For the text-containing cell, return its midpoint in (X, Y) coordinate format. 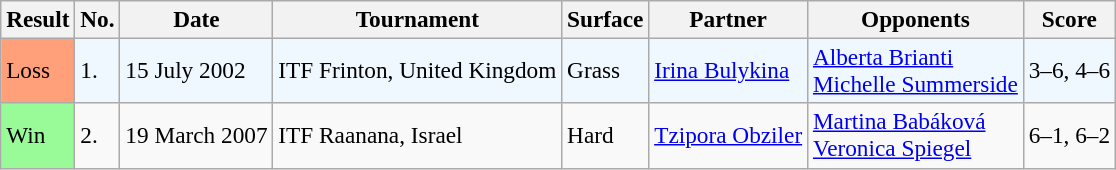
3–6, 4–6 (1069, 70)
Loss (38, 70)
Result (38, 19)
Surface (606, 19)
Hard (606, 136)
Grass (606, 70)
ITF Frinton, United Kingdom (418, 70)
ITF Raanana, Israel (418, 136)
Score (1069, 19)
No. (98, 19)
Tournament (418, 19)
1. (98, 70)
Tzipora Obziler (728, 136)
Irina Bulykina (728, 70)
Martina Babáková Veronica Spiegel (916, 136)
Opponents (916, 19)
2. (98, 136)
6–1, 6–2 (1069, 136)
Win (38, 136)
Alberta Brianti Michelle Summerside (916, 70)
19 March 2007 (196, 136)
Partner (728, 19)
15 July 2002 (196, 70)
Date (196, 19)
